Determine the (x, y) coordinate at the center of the cell enclosing the given text.  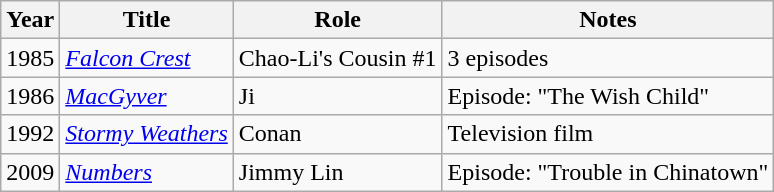
Conan (338, 134)
3 episodes (608, 58)
MacGyver (147, 96)
Television film (608, 134)
Stormy Weathers (147, 134)
Falcon Crest (147, 58)
1992 (30, 134)
Year (30, 20)
Jimmy Lin (338, 172)
Title (147, 20)
Chao-Li's Cousin #1 (338, 58)
1986 (30, 96)
Notes (608, 20)
Numbers (147, 172)
2009 (30, 172)
1985 (30, 58)
Role (338, 20)
Episode: "The Wish Child" (608, 96)
Episode: "Trouble in Chinatown" (608, 172)
Ji (338, 96)
